Identify which cell holds the provided text, then report its (X, Y) central coordinate. 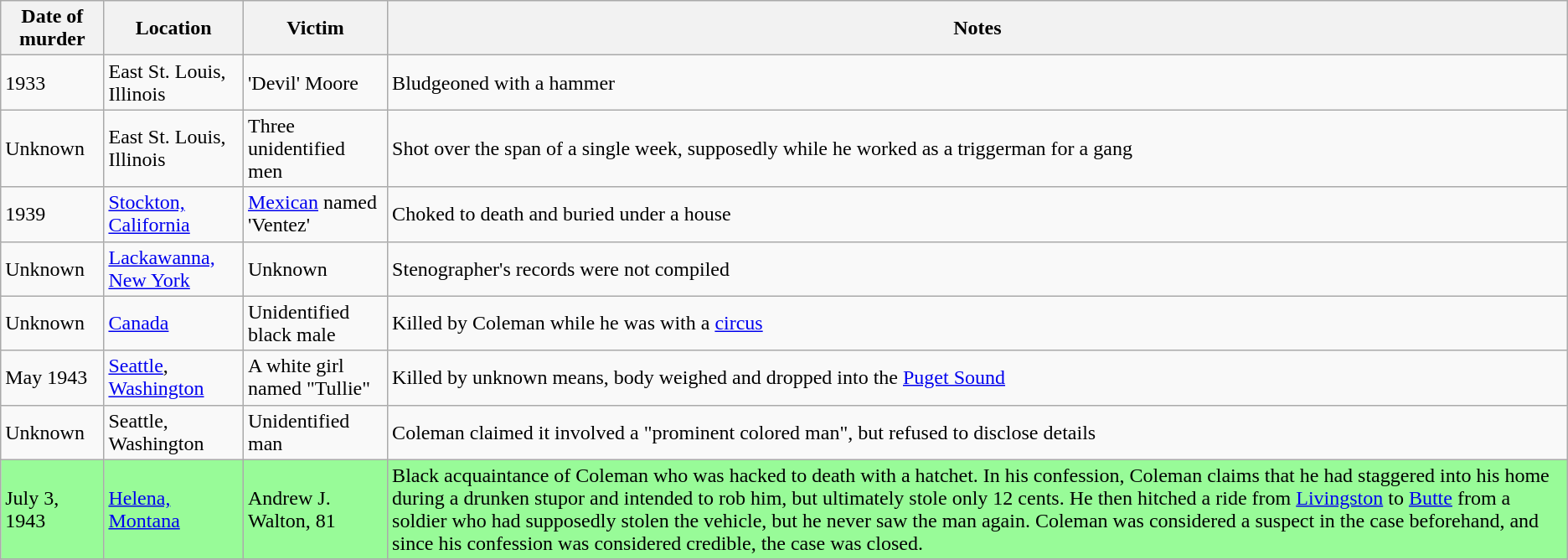
A white girl named "Tullie" (315, 377)
Coleman claimed it involved a "prominent colored man", but refused to disclose details (978, 433)
Killed by unknown means, body weighed and dropped into the Puget Sound (978, 377)
1933 (52, 82)
Unidentified man (315, 433)
Choked to death and buried under a house (978, 215)
Stenographer's records were not compiled (978, 268)
Helena, Montana (174, 510)
Shot over the span of a single week, supposedly while he worked as a triggerman for a gang (978, 148)
Stockton, California (174, 215)
Three unidentified men (315, 148)
Unidentified black male (315, 324)
Notes (978, 29)
May 1943 (52, 377)
Mexican named 'Ventez' (315, 215)
Location (174, 29)
'Devil' Moore (315, 82)
Lackawanna, New York (174, 268)
Date of murder (52, 29)
Bludgeoned with a hammer (978, 82)
Victim (315, 29)
Canada (174, 324)
July 3, 1943 (52, 510)
Andrew J. Walton, 81 (315, 510)
1939 (52, 215)
Killed by Coleman while he was with a circus (978, 324)
